Search for the cell housing the specified text and yield its (X, Y) center coordinate. 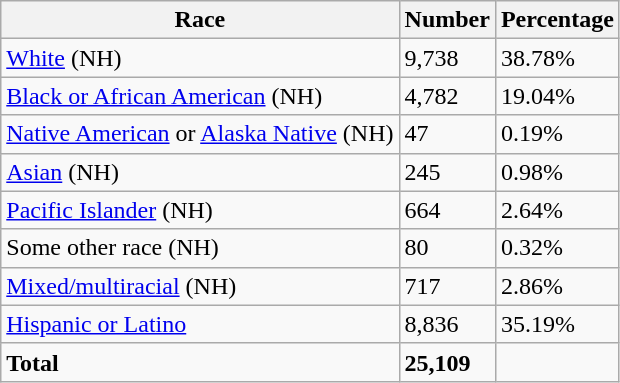
0.19% (557, 134)
4,782 (447, 96)
Percentage (557, 20)
Native American or Alaska Native (NH) (200, 134)
38.78% (557, 58)
25,109 (447, 362)
Black or African American (NH) (200, 96)
Total (200, 362)
2.64% (557, 210)
Pacific Islander (NH) (200, 210)
80 (447, 248)
Race (200, 20)
47 (447, 134)
Some other race (NH) (200, 248)
0.98% (557, 172)
717 (447, 286)
0.32% (557, 248)
245 (447, 172)
White (NH) (200, 58)
Asian (NH) (200, 172)
19.04% (557, 96)
9,738 (447, 58)
2.86% (557, 286)
Number (447, 20)
35.19% (557, 324)
8,836 (447, 324)
664 (447, 210)
Hispanic or Latino (200, 324)
Mixed/multiracial (NH) (200, 286)
